Capture the cell that displays the provided text and extract its (X, Y) central coordinate. 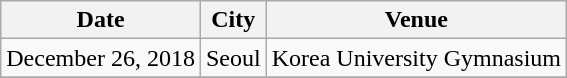
Venue (416, 20)
City (233, 20)
Korea University Gymnasium (416, 58)
Date (101, 20)
Seoul (233, 58)
December 26, 2018 (101, 58)
